Locate the cell with the specified text and output its [X, Y] center coordinate. 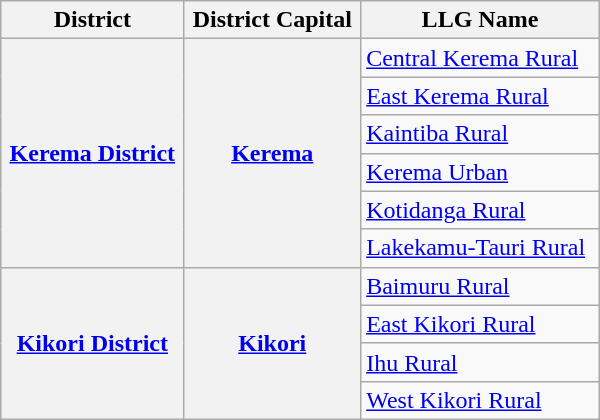
East Kikori Rural [480, 324]
East Kerema Rural [480, 96]
Kerema [272, 153]
Kerema District [92, 153]
District [92, 20]
Kikori [272, 343]
LLG Name [480, 20]
Kikori District [92, 343]
District Capital [272, 20]
West Kikori Rural [480, 400]
Lakekamu-Tauri Rural [480, 248]
Central Kerema Rural [480, 58]
Kerema Urban [480, 172]
Baimuru Rural [480, 286]
Kotidanga Rural [480, 210]
Ihu Rural [480, 362]
Kaintiba Rural [480, 134]
